Detect which cell encompasses the target text, then output its (x, y) center coordinate. 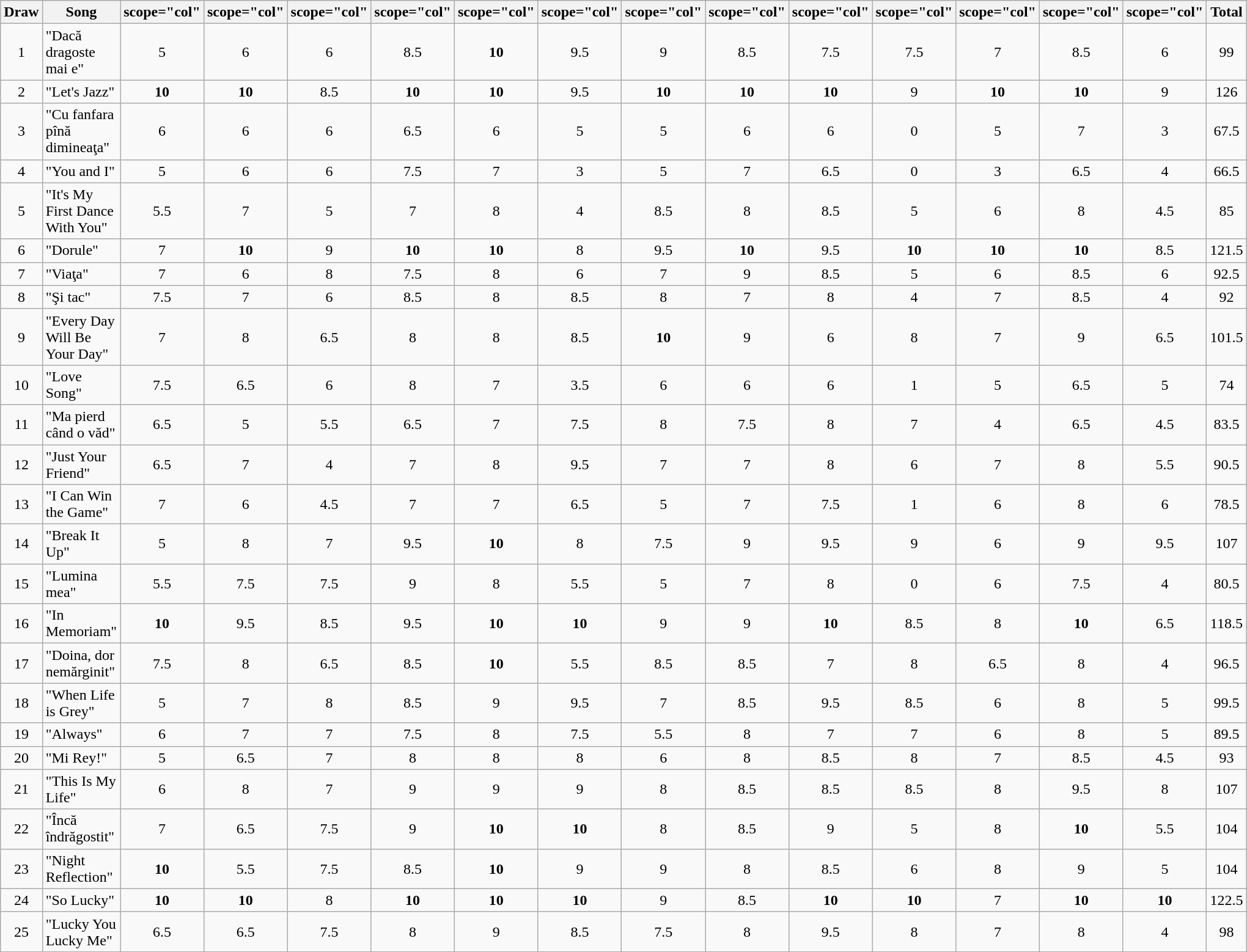
3.5 (579, 385)
99 (1226, 52)
20 (21, 758)
"Dacă dragoste mai e" (81, 52)
"Încă îndrăgostit" (81, 829)
"Doina, dor nemărginit" (81, 664)
96.5 (1226, 664)
99.5 (1226, 703)
"It's My First Dance With You" (81, 211)
19 (21, 734)
85 (1226, 211)
12 (21, 464)
"This Is My Life" (81, 789)
16 (21, 623)
"Mi Rey!" (81, 758)
2 (21, 92)
126 (1226, 92)
67.5 (1226, 131)
"When Life is Grey" (81, 703)
22 (21, 829)
"I Can Win the Game" (81, 505)
"Lucky You Lucky Me" (81, 931)
14 (21, 544)
13 (21, 505)
"Just Your Friend" (81, 464)
24 (21, 900)
17 (21, 664)
"So Lucky" (81, 900)
92.5 (1226, 274)
"Always" (81, 734)
98 (1226, 931)
11 (21, 424)
"Şi tac" (81, 297)
89.5 (1226, 734)
74 (1226, 385)
"Night Reflection" (81, 869)
78.5 (1226, 505)
"Viaţa" (81, 274)
21 (21, 789)
122.5 (1226, 900)
92 (1226, 297)
90.5 (1226, 464)
Total (1226, 12)
15 (21, 584)
"You and I" (81, 171)
"Love Song" (81, 385)
93 (1226, 758)
101.5 (1226, 337)
"Let's Jazz" (81, 92)
83.5 (1226, 424)
"Ma pierd când o văd" (81, 424)
"Lumina mea" (81, 584)
121.5 (1226, 251)
"Cu fanfara pînă dimineaţa" (81, 131)
18 (21, 703)
"In Memoriam" (81, 623)
"Break It Up" (81, 544)
25 (21, 931)
66.5 (1226, 171)
Draw (21, 12)
23 (21, 869)
Song (81, 12)
80.5 (1226, 584)
118.5 (1226, 623)
"Every Day Will Be Your Day" (81, 337)
"Dorule" (81, 251)
